Extract the (X, Y) coordinate from the center of the cell holding the provided text.  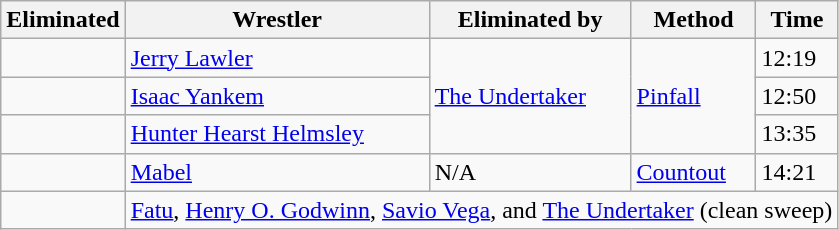
Wrestler (277, 20)
14:21 (797, 172)
12:50 (797, 96)
Jerry Lawler (277, 58)
Fatu, Henry O. Godwinn, Savio Vega, and The Undertaker (clean sweep) (482, 210)
Eliminated (63, 20)
Hunter Hearst Helmsley (277, 134)
Eliminated by (530, 20)
N/A (530, 172)
The Undertaker (530, 96)
Pinfall (694, 96)
Countout (694, 172)
Mabel (277, 172)
12:19 (797, 58)
Isaac Yankem (277, 96)
13:35 (797, 134)
Method (694, 20)
Time (797, 20)
